Find where the given text appears and provide that cell's center as (X, Y) coordinate. 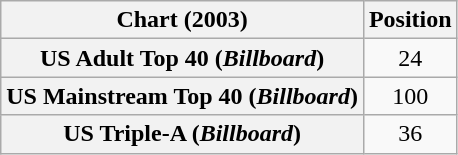
Position (410, 20)
US Mainstream Top 40 (Billboard) (182, 96)
US Adult Top 40 (Billboard) (182, 58)
Chart (2003) (182, 20)
24 (410, 58)
US Triple-A (Billboard) (182, 134)
100 (410, 96)
36 (410, 134)
